For the text-containing cell, return its midpoint in [x, y] coordinate format. 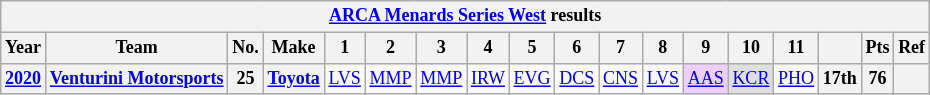
2 [390, 48]
76 [878, 78]
PHO [796, 78]
DCS [577, 78]
11 [796, 48]
8 [662, 48]
ARCA Menards Series West results [466, 16]
No. [246, 48]
10 [751, 48]
Year [24, 48]
Make [294, 48]
6 [577, 48]
EVG [532, 78]
KCR [751, 78]
17th [840, 78]
Venturini Motorsports [136, 78]
Pts [878, 48]
CNS [621, 78]
1 [344, 48]
25 [246, 78]
AAS [706, 78]
3 [442, 48]
2020 [24, 78]
Team [136, 48]
Toyota [294, 78]
IRW [488, 78]
5 [532, 48]
4 [488, 48]
9 [706, 48]
Ref [912, 48]
7 [621, 48]
